Determine the [X, Y] coordinate at the center of the cell enclosing the given text.  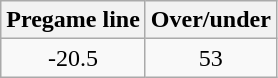
53 [210, 58]
Over/under [210, 20]
-20.5 [74, 58]
Pregame line [74, 20]
